Determine the (X, Y) coordinate at the center of the cell enclosing the given text.  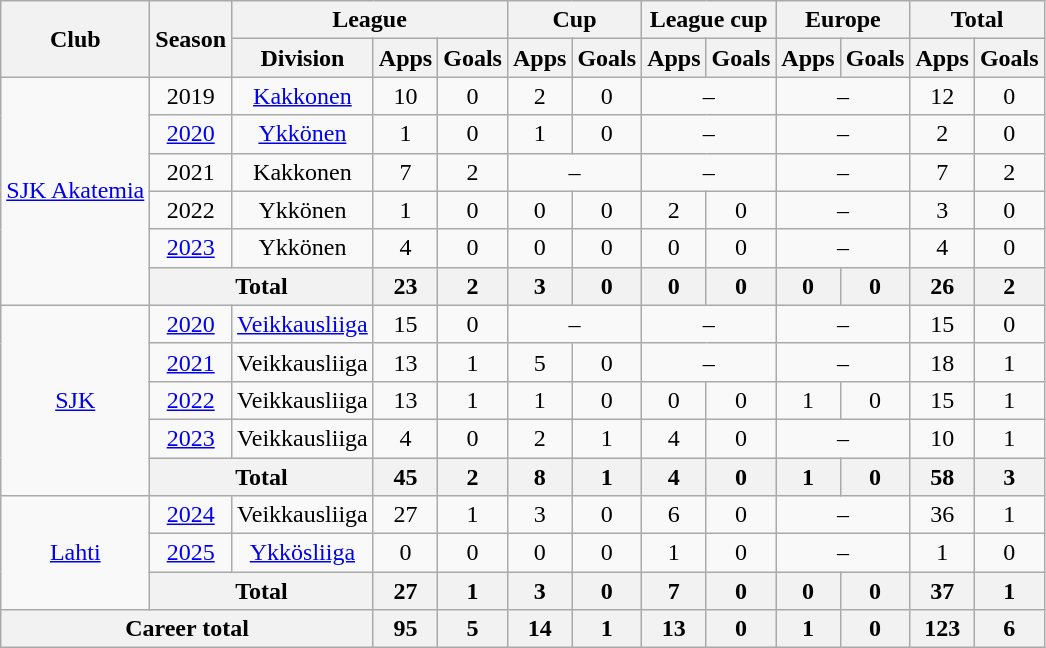
36 (942, 515)
Ykkösliiga (303, 553)
SJK Akatemia (76, 191)
Career total (188, 629)
23 (405, 286)
Europe (843, 20)
26 (942, 286)
Season (191, 39)
12 (942, 96)
95 (405, 629)
123 (942, 629)
2025 (191, 553)
8 (539, 477)
Division (303, 58)
2024 (191, 515)
League cup (709, 20)
Club (76, 39)
2019 (191, 96)
League (370, 20)
45 (405, 477)
14 (539, 629)
18 (942, 362)
SJK (76, 400)
37 (942, 591)
Lahti (76, 553)
Cup (574, 20)
58 (942, 477)
